Output the [X, Y] coordinate of the center of the cell containing the given text.  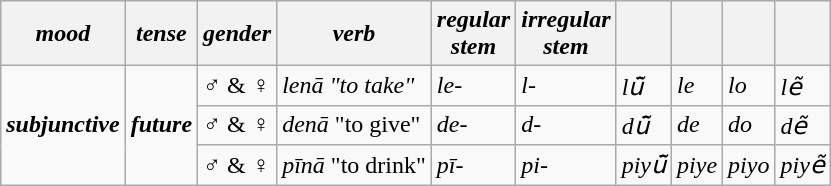
lẽ [802, 86]
pīnā "to drink" [354, 165]
irregularstem [566, 34]
denā "to give" [354, 125]
piye [698, 165]
d- [566, 125]
future [161, 126]
piyū̃ [644, 165]
regularstem [473, 34]
tense [161, 34]
gender [238, 34]
subjunctive [63, 126]
piyẽ [802, 165]
le- [473, 86]
lenā "to take" [354, 86]
de [698, 125]
piyo [749, 165]
pī- [473, 165]
dẽ [802, 125]
verb [354, 34]
lū̃ [644, 86]
lo [749, 86]
do [749, 125]
l- [566, 86]
de- [473, 125]
mood [63, 34]
le [698, 86]
pi- [566, 165]
dū̃ [644, 125]
